Determine the (X, Y) coordinate at the center of the cell enclosing the given text.  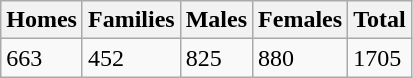
663 (42, 58)
452 (131, 58)
1705 (380, 58)
Females (300, 20)
Total (380, 20)
880 (300, 58)
Families (131, 20)
825 (216, 58)
Homes (42, 20)
Males (216, 20)
